Scan for the cell matching the given text and deliver its [x, y] coordinate at center. 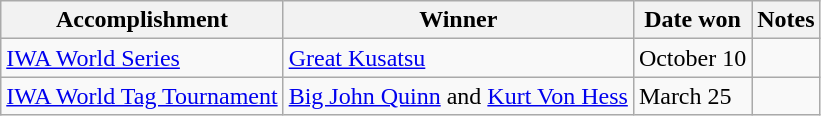
Big John Quinn and Kurt Von Hess [458, 96]
Great Kusatsu [458, 58]
Notes [786, 20]
IWA World Tag Tournament [142, 96]
Date won [692, 20]
March 25 [692, 96]
IWA World Series [142, 58]
October 10 [692, 58]
Accomplishment [142, 20]
Winner [458, 20]
